Scan for the cell matching the given text and deliver its [X, Y] coordinate at center. 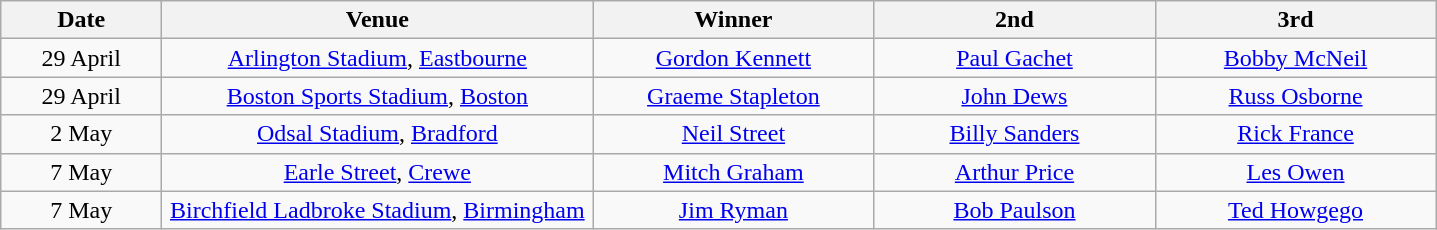
Mitch Graham [734, 172]
2 May [82, 134]
Russ Osborne [1296, 96]
Boston Sports Stadium, Boston [378, 96]
Billy Sanders [1014, 134]
Bobby McNeil [1296, 58]
Gordon Kennett [734, 58]
Ted Howgego [1296, 210]
2nd [1014, 20]
Jim Ryman [734, 210]
Graeme Stapleton [734, 96]
Arthur Price [1014, 172]
Date [82, 20]
John Dews [1014, 96]
Odsal Stadium, Bradford [378, 134]
Arlington Stadium, Eastbourne [378, 58]
Winner [734, 20]
Bob Paulson [1014, 210]
Rick France [1296, 134]
Birchfield Ladbroke Stadium, Birmingham [378, 210]
Neil Street [734, 134]
Paul Gachet [1014, 58]
Les Owen [1296, 172]
3rd [1296, 20]
Earle Street, Crewe [378, 172]
Venue [378, 20]
